Return the (X, Y) coordinate for the center point of the cell that contains the specified text.  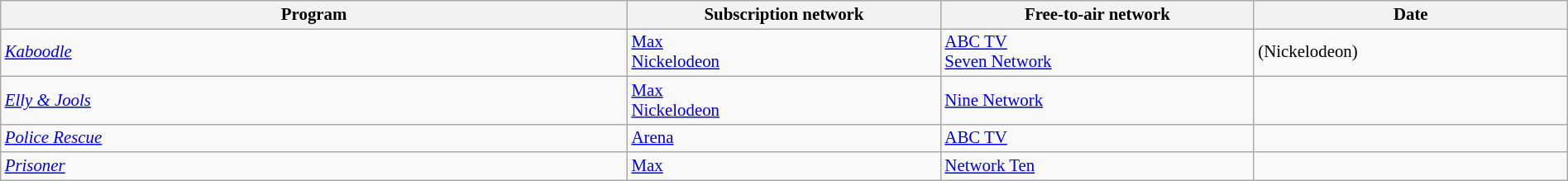
ABC TV (1097, 138)
Elly & Jools (314, 100)
Program (314, 15)
Date (1411, 15)
Free-to-air network (1097, 15)
Prisoner (314, 166)
Nine Network (1097, 100)
Police Rescue (314, 138)
Arena (784, 138)
Max (784, 166)
(Nickelodeon) (1411, 52)
Subscription network (784, 15)
Kaboodle (314, 52)
ABC TVSeven Network (1097, 52)
Network Ten (1097, 166)
